From the cell containing the given text, extract its center point as (x, y) coordinate. 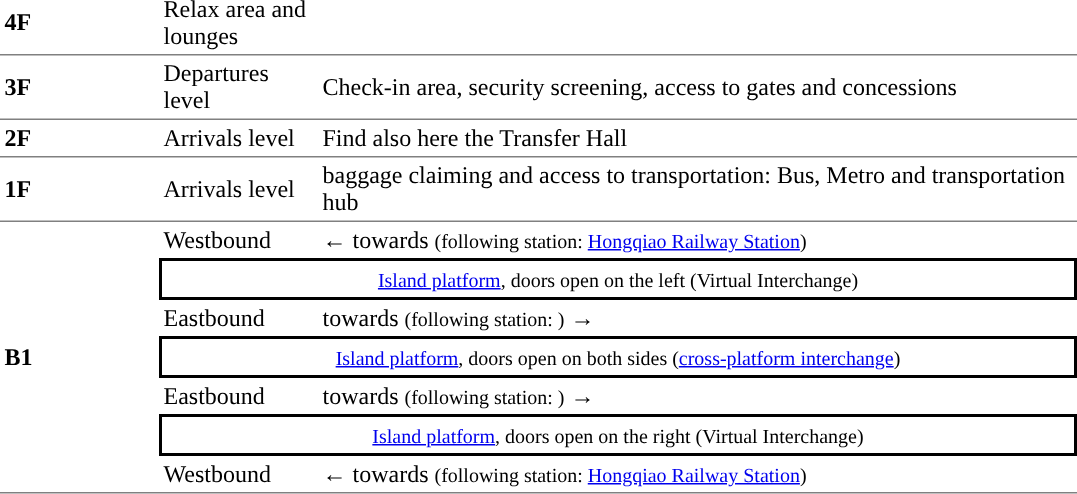
Island platform, doors open on both sides (cross-platform interchange) (618, 357)
Island platform, doors open on the right (Virtual Interchange) (618, 435)
Island platform, doors open on the left (Virtual Interchange) (618, 279)
Departures level (238, 88)
2F (80, 139)
Find also here the Transfer Hall (698, 139)
1F (80, 190)
baggage claiming and access to transportation: Bus, Metro and transportation hub (698, 190)
Check-in area, security screening, access to gates and concessions (698, 88)
B1 (80, 358)
3F (80, 88)
